Detect which cell encompasses the target text, then output its [X, Y] center coordinate. 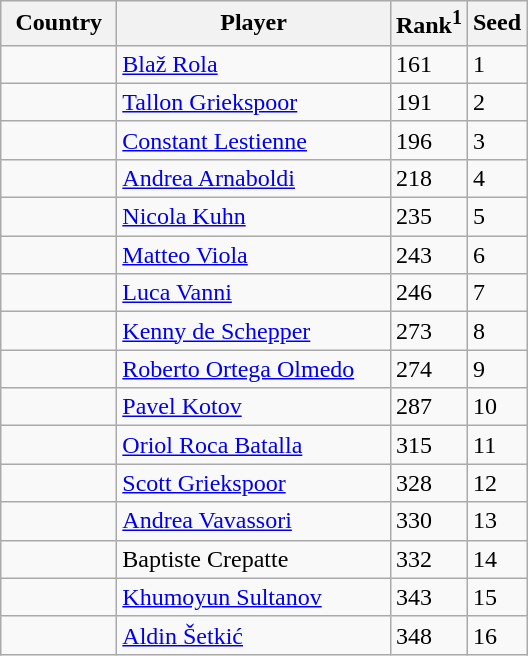
332 [428, 559]
Nicola Kuhn [254, 217]
Oriol Roca Batalla [254, 445]
Pavel Kotov [254, 407]
Scott Griekspoor [254, 483]
330 [428, 521]
8 [496, 331]
15 [496, 597]
Blaž Rola [254, 64]
16 [496, 635]
Player [254, 24]
Roberto Ortega Olmedo [254, 369]
Constant Lestienne [254, 140]
7 [496, 293]
328 [428, 483]
Seed [496, 24]
9 [496, 369]
Baptiste Crepatte [254, 559]
Rank1 [428, 24]
343 [428, 597]
287 [428, 407]
Kenny de Schepper [254, 331]
1 [496, 64]
218 [428, 178]
14 [496, 559]
196 [428, 140]
10 [496, 407]
Matteo Viola [254, 255]
Luca Vanni [254, 293]
161 [428, 64]
Tallon Griekspoor [254, 102]
5 [496, 217]
Aldin Šetkić [254, 635]
Khumoyun Sultanov [254, 597]
Andrea Vavassori [254, 521]
6 [496, 255]
Country [59, 24]
11 [496, 445]
348 [428, 635]
3 [496, 140]
235 [428, 217]
4 [496, 178]
274 [428, 369]
273 [428, 331]
246 [428, 293]
13 [496, 521]
191 [428, 102]
2 [496, 102]
12 [496, 483]
Andrea Arnaboldi [254, 178]
315 [428, 445]
243 [428, 255]
